Return [X, Y] of the center of cell containing provided text 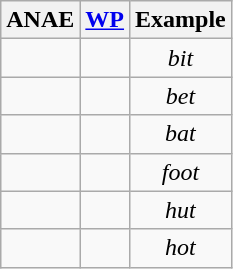
bat [181, 134]
ANAE [40, 20]
foot [181, 172]
bet [181, 96]
hot [181, 248]
Example [181, 20]
hut [181, 210]
WP [105, 20]
bit [181, 58]
